Detect which cell encompasses the target text, then output its [x, y] center coordinate. 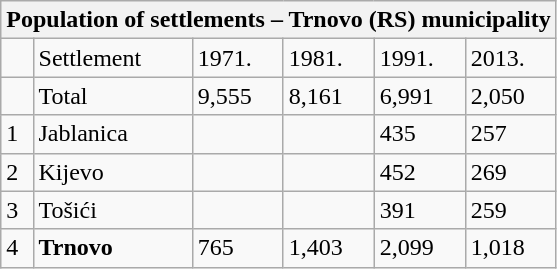
391 [420, 210]
Total [112, 96]
1971. [238, 58]
9,555 [238, 96]
2013. [510, 58]
6,991 [420, 96]
1 [17, 134]
1981. [328, 58]
Kijevo [112, 172]
2,099 [420, 248]
2,050 [510, 96]
1,018 [510, 248]
257 [510, 134]
2 [17, 172]
259 [510, 210]
Settlement [112, 58]
4 [17, 248]
3 [17, 210]
765 [238, 248]
Population of settlements – Trnovo (RS) municipality [279, 20]
Tošići [112, 210]
269 [510, 172]
1,403 [328, 248]
8,161 [328, 96]
435 [420, 134]
Jablanica [112, 134]
1991. [420, 58]
Trnovo [112, 248]
452 [420, 172]
